Identify which cell holds the provided text, then report its [X, Y] central coordinate. 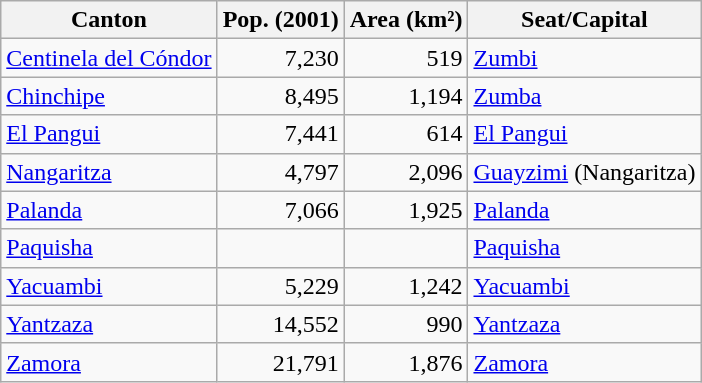
Guayzimi (Nangaritza) [584, 172]
7,230 [280, 58]
8,495 [280, 96]
1,925 [406, 210]
519 [406, 58]
Centinela del Cóndor [109, 58]
5,229 [280, 286]
1,242 [406, 286]
Area (km²) [406, 20]
Chinchipe [109, 96]
14,552 [280, 324]
Nangaritza [109, 172]
7,066 [280, 210]
990 [406, 324]
Zumba [584, 96]
21,791 [280, 362]
Pop. (2001) [280, 20]
1,194 [406, 96]
2,096 [406, 172]
Zumbi [584, 58]
Canton [109, 20]
614 [406, 134]
7,441 [280, 134]
4,797 [280, 172]
Seat/Capital [584, 20]
1,876 [406, 362]
